Scan for the cell matching the given text and deliver its (X, Y) coordinate at center. 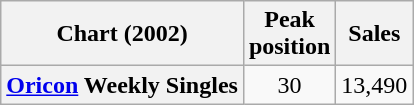
13,490 (374, 85)
Sales (374, 34)
Oricon Weekly Singles (122, 85)
30 (289, 85)
Peakposition (289, 34)
Chart (2002) (122, 34)
